Capture the cell that displays the provided text and extract its [X, Y] central coordinate. 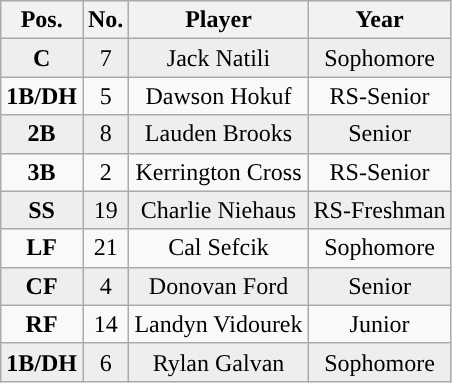
RF [42, 324]
RS-Freshman [380, 210]
Dawson Hokuf [218, 96]
7 [105, 58]
Charlie Niehaus [218, 210]
Jack Natili [218, 58]
CF [42, 286]
No. [105, 20]
Lauden Brooks [218, 134]
5 [105, 96]
2B [42, 134]
C [42, 58]
Kerrington Cross [218, 172]
Year [380, 20]
SS [42, 210]
Junior [380, 324]
Cal Sefcik [218, 248]
3B [42, 172]
14 [105, 324]
Rylan Galvan [218, 362]
8 [105, 134]
4 [105, 286]
Donovan Ford [218, 286]
2 [105, 172]
Player [218, 20]
Landyn Vidourek [218, 324]
LF [42, 248]
21 [105, 248]
Pos. [42, 20]
6 [105, 362]
19 [105, 210]
